Detect which cell encompasses the target text, then output its (x, y) center coordinate. 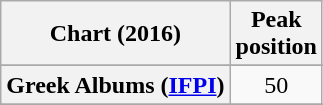
50 (276, 85)
Peakposition (276, 34)
Chart (2016) (116, 34)
Greek Albums (IFPI) (116, 85)
